Detect which cell encompasses the target text, then output its (x, y) center coordinate. 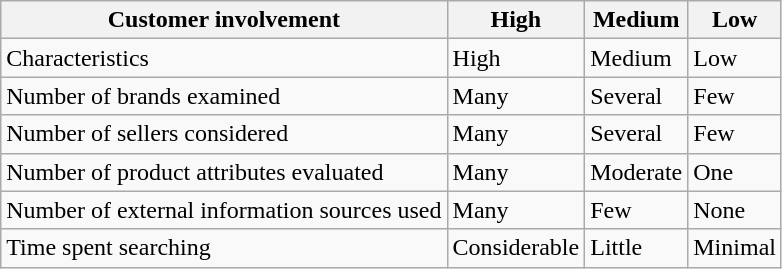
None (735, 210)
Time spent searching (224, 248)
Little (636, 248)
Minimal (735, 248)
Number of external information sources used (224, 210)
Number of sellers considered (224, 134)
Number of product attributes evaluated (224, 172)
Characteristics (224, 58)
Customer involvement (224, 20)
Considerable (516, 248)
One (735, 172)
Number of brands examined (224, 96)
Moderate (636, 172)
